Return (X, Y) of the center of cell containing provided text 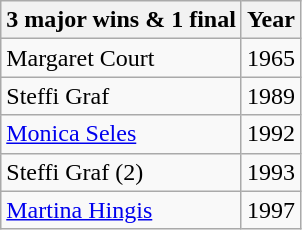
1997 (270, 210)
Martina Hingis (122, 210)
1965 (270, 58)
Monica Seles (122, 134)
Margaret Court (122, 58)
Steffi Graf (122, 96)
1993 (270, 172)
3 major wins & 1 final (122, 20)
1989 (270, 96)
Year (270, 20)
1992 (270, 134)
Steffi Graf (2) (122, 172)
